Capture the cell that displays the provided text and extract its [X, Y] central coordinate. 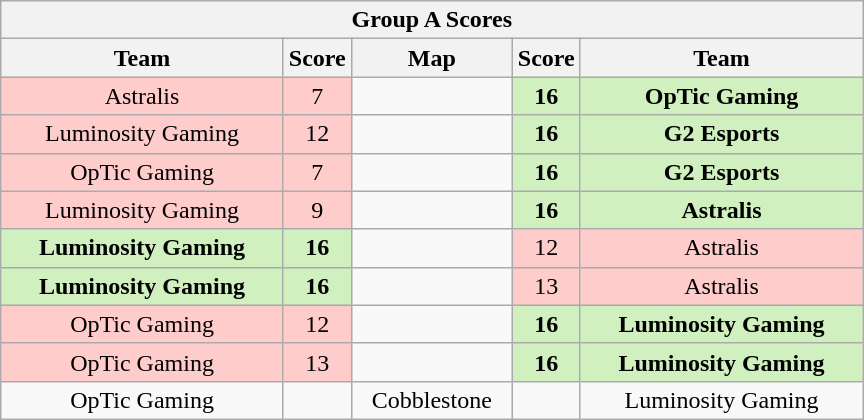
Map [432, 58]
9 [317, 210]
Cobblestone [432, 400]
Group A Scores [432, 20]
